Pinpoint the cell where the given text exists, returning its [X, Y] midpoint coordinate. 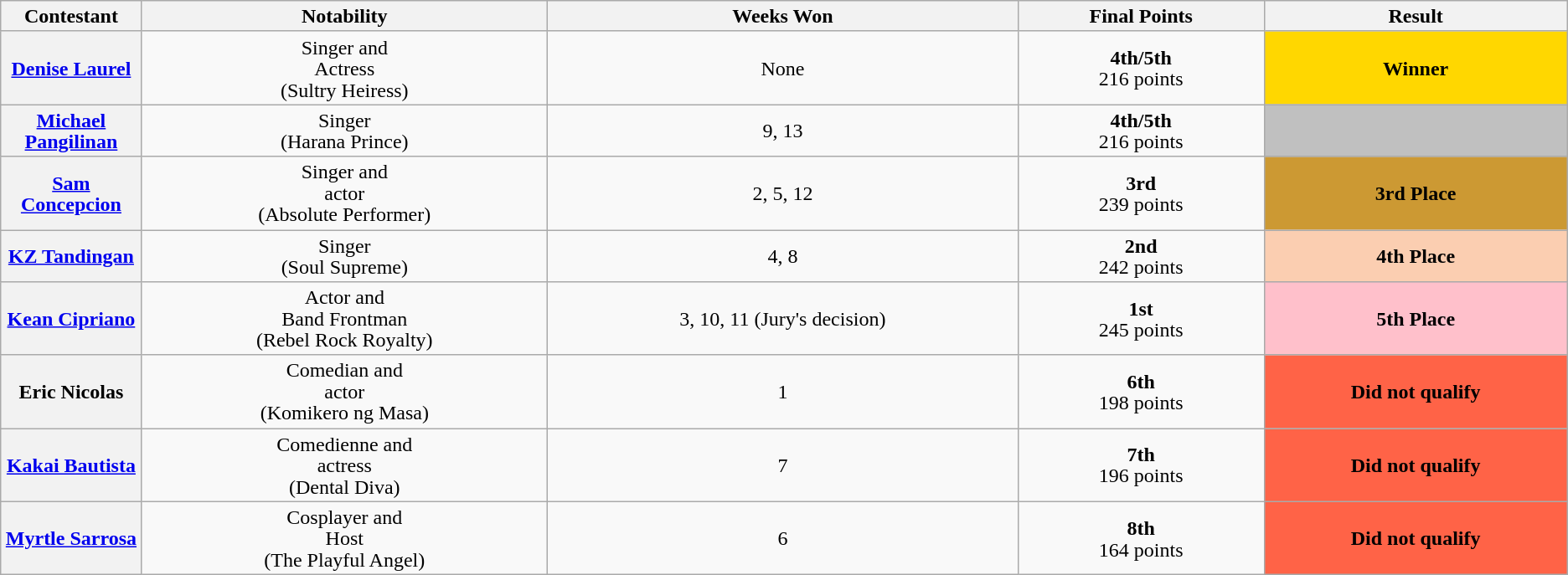
Comedian andactor(Komikero ng Masa) [344, 392]
9, 13 [782, 131]
3, 10, 11 (Jury's decision) [782, 319]
7th196 points [1141, 465]
KZ Tandingan [71, 255]
Kakai Bautista [71, 465]
Cosplayer andHost(The Playful Angel) [344, 538]
Winner [1416, 68]
Myrtle Sarrosa [71, 538]
7 [782, 465]
Sam Concepcion [71, 193]
Final Points [1141, 17]
Result [1416, 17]
Actor andBand Frontman(Rebel Rock Royalty) [344, 319]
Denise Laurel [71, 68]
Notability [344, 17]
5th Place [1416, 319]
Michael Pangilinan [71, 131]
6 [782, 538]
1st245 points [1141, 319]
Contestant [71, 17]
6th198 points [1141, 392]
1 [782, 392]
3rd239 points [1141, 193]
Singer(Soul Supreme) [344, 255]
Comedienne andactress(Dental Diva) [344, 465]
Kean Cipriano [71, 319]
4, 8 [782, 255]
4th Place [1416, 255]
2nd242 points [1141, 255]
8th164 points [1141, 538]
None [782, 68]
Eric Nicolas [71, 392]
Weeks Won [782, 17]
3rd Place [1416, 193]
Singer andActress(Sultry Heiress) [344, 68]
2, 5, 12 [782, 193]
Singer(Harana Prince) [344, 131]
Singer andactor(Absolute Performer) [344, 193]
